For the text-containing cell, return its midpoint in [x, y] coordinate format. 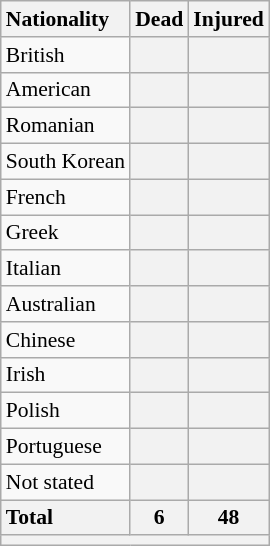
Greek [66, 233]
South Korean [66, 162]
Italian [66, 269]
6 [159, 518]
Not stated [66, 482]
48 [228, 518]
Irish [66, 375]
Polish [66, 411]
French [66, 197]
American [66, 90]
Total [66, 518]
Chinese [66, 340]
British [66, 55]
Romanian [66, 126]
Injured [228, 19]
Nationality [66, 19]
Australian [66, 304]
Dead [159, 19]
Portuguese [66, 447]
